Pinpoint the cell where the given text exists, returning its (X, Y) midpoint coordinate. 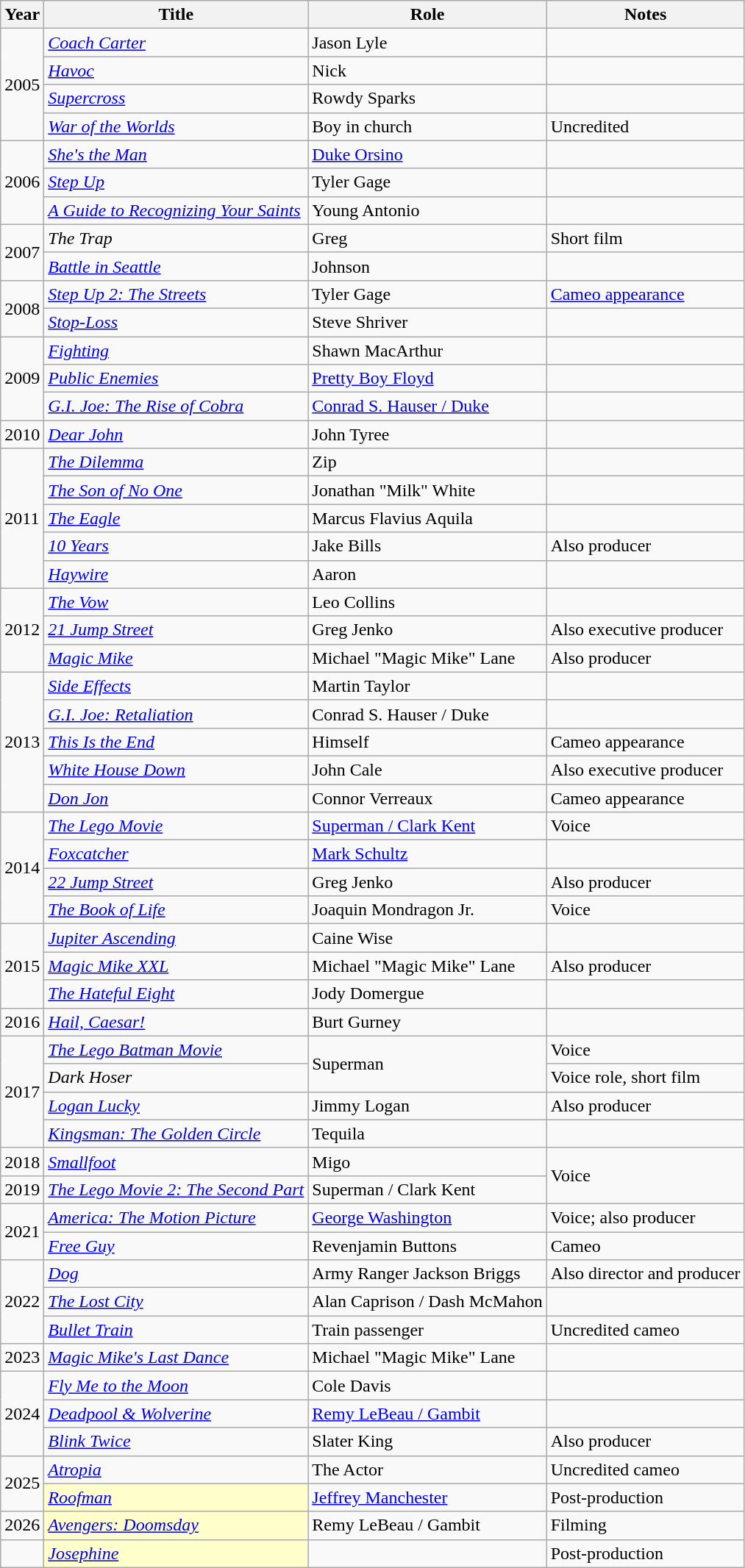
Cole Davis (427, 1386)
Foxcatcher (177, 854)
Also director and producer (646, 1274)
Young Antonio (427, 210)
2005 (22, 85)
Kingsman: The Golden Circle (177, 1134)
Voice role, short film (646, 1078)
The Vow (177, 602)
2008 (22, 308)
Step Up 2: The Streets (177, 294)
Public Enemies (177, 379)
Year (22, 15)
Joaquin Mondragon Jr. (427, 910)
2024 (22, 1414)
The Eagle (177, 518)
Pretty Boy Floyd (427, 379)
The Book of Life (177, 910)
Nick (427, 71)
2022 (22, 1302)
Havoc (177, 71)
Fighting (177, 351)
Coach Carter (177, 43)
John Tyree (427, 434)
22 Jump Street (177, 882)
Burt Gurney (427, 1022)
Short film (646, 238)
George Washington (427, 1217)
Slater King (427, 1442)
Jody Domergue (427, 994)
2010 (22, 434)
2007 (22, 252)
The Actor (427, 1469)
Smallfoot (177, 1161)
Superman (427, 1064)
Logan Lucky (177, 1106)
Caine Wise (427, 938)
Avengers: Doomsday (177, 1525)
2015 (22, 966)
The Hateful Eight (177, 994)
Greg (427, 238)
Free Guy (177, 1246)
2014 (22, 868)
Jimmy Logan (427, 1106)
Jonathan "Milk" White (427, 490)
Jason Lyle (427, 43)
2012 (22, 630)
The Lost City (177, 1302)
War of the Worlds (177, 126)
Mark Schultz (427, 854)
Steve Shriver (427, 322)
2009 (22, 379)
Revenjamin Buttons (427, 1246)
2006 (22, 182)
2018 (22, 1161)
Boy in church (427, 126)
Step Up (177, 182)
Supercross (177, 99)
Voice; also producer (646, 1217)
White House Down (177, 770)
Rowdy Sparks (427, 99)
Notes (646, 15)
Stop-Loss (177, 322)
Leo Collins (427, 602)
Deadpool & Wolverine (177, 1414)
Filming (646, 1525)
Josephine (177, 1553)
Martin Taylor (427, 686)
The Lego Movie 2: The Second Part (177, 1189)
Bullet Train (177, 1330)
Jeffrey Manchester (427, 1497)
Roofman (177, 1497)
Side Effects (177, 686)
Fly Me to the Moon (177, 1386)
2019 (22, 1189)
2023 (22, 1358)
Zip (427, 462)
Army Ranger Jackson Briggs (427, 1274)
She's the Man (177, 154)
The Trap (177, 238)
2026 (22, 1525)
2016 (22, 1022)
The Lego Movie (177, 826)
Haywire (177, 574)
Tequila (427, 1134)
Dog (177, 1274)
Hail, Caesar! (177, 1022)
Battle in Seattle (177, 266)
America: The Motion Picture (177, 1217)
Blink Twice (177, 1442)
Duke Orsino (427, 154)
21 Jump Street (177, 630)
Jake Bills (427, 546)
2011 (22, 518)
Johnson (427, 266)
Himself (427, 742)
Shawn MacArthur (427, 351)
Uncredited (646, 126)
John Cale (427, 770)
Train passenger (427, 1330)
Magic Mike's Last Dance (177, 1358)
Atropia (177, 1469)
A Guide to Recognizing Your Saints (177, 210)
The Son of No One (177, 490)
G.I. Joe: The Rise of Cobra (177, 407)
2021 (22, 1231)
Connor Verreaux (427, 798)
Migo (427, 1161)
10 Years (177, 546)
The Dilemma (177, 462)
2013 (22, 742)
Title (177, 15)
Alan Caprison / Dash McMahon (427, 1302)
Magic Mike (177, 658)
This Is the End (177, 742)
Cameo (646, 1246)
Jupiter Ascending (177, 938)
G.I. Joe: Retaliation (177, 714)
2017 (22, 1092)
Don Jon (177, 798)
The Lego Batman Movie (177, 1050)
Dark Hoser (177, 1078)
Dear John (177, 434)
Magic Mike XXL (177, 966)
2025 (22, 1483)
Role (427, 15)
Marcus Flavius Aquila (427, 518)
Aaron (427, 574)
